Return the (x, y) coordinate for the center point of the cell that contains the specified text.  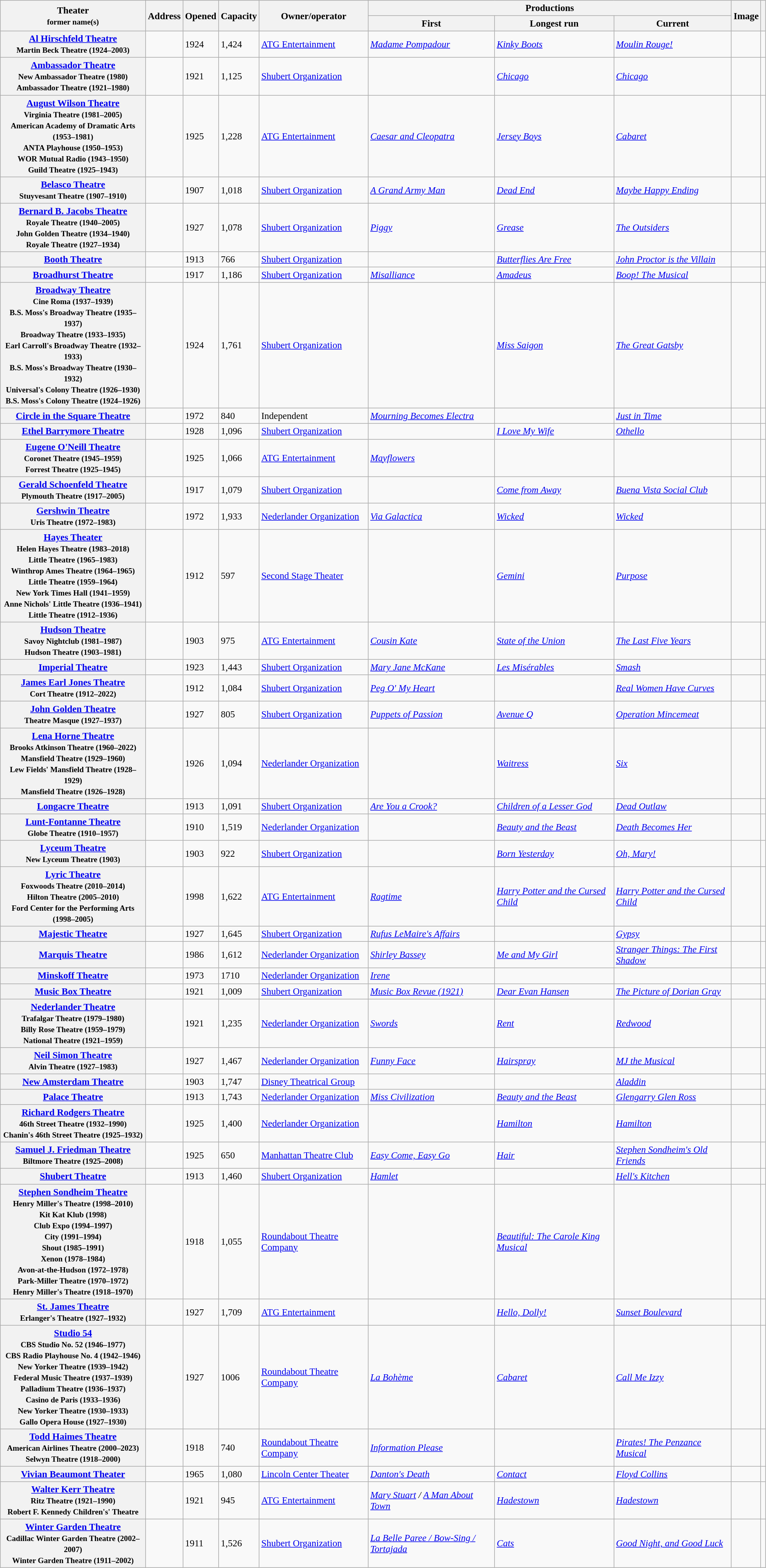
Avenue Q (554, 715)
Butterflies Are Free (554, 260)
First (432, 24)
Stephen Sondheim's Old Friends (673, 1155)
Image (746, 16)
Hudson TheatreSavoy Nightclub (1981–1987)Hudson Theatre (1903–1981) (73, 641)
Funny Face (432, 1061)
Jersey Boys (554, 136)
Waitress (554, 764)
Winter Garden TheatreCadillac Winter Garden Theatre (2002–2007)Winter Garden Theatre (1911–2002) (73, 1543)
1006 (239, 1377)
Aladdin (673, 1082)
Gershwin TheatreUris Theatre (1972–1983) (73, 517)
Contact (554, 1474)
Pirates! The Penzance Musical (673, 1448)
1,094 (239, 764)
New Amsterdam Theatre (73, 1082)
Gypsy (673, 934)
Moulin Rouge! (673, 44)
1,078 (239, 227)
Rent (554, 1024)
766 (239, 260)
Imperial Theatre (73, 668)
1,096 (239, 432)
Eugene O'Neill TheatreCoronet Theatre (1945–1959)Forrest Theatre (1925–1945) (73, 458)
State of the Union (554, 641)
597 (239, 576)
Beautiful: The Carole King Musical (554, 1242)
Ethel Barrymore Theatre (73, 432)
1,645 (239, 934)
Productions (550, 8)
Lunt-Fontanne TheatreGlobe Theatre (1910–1957) (73, 827)
Music Box Revue (1921) (432, 991)
Puppets of Passion (432, 715)
Dead Outlaw (673, 806)
Ragtime (432, 897)
The Outsiders (673, 227)
1,055 (239, 1242)
Music Box Theatre (73, 991)
Nederlander TheatreTrafalgar Theatre (1979–1980)Billy Rose Theatre (1959–1979)National Theatre (1921–1959) (73, 1024)
1,080 (239, 1474)
John Golden TheatreTheatre Masque (1927–1937) (73, 715)
Hell's Kitchen (673, 1176)
Purpose (673, 576)
Hairspray (554, 1061)
Operation Mincemeat (673, 715)
Othello (673, 432)
Floyd Collins (673, 1474)
Piggy (432, 227)
1,467 (239, 1061)
Todd Haimes TheatreAmerican Airlines Theatre (2000–2023)Selwyn Theatre (1918–2000) (73, 1448)
Opened (201, 16)
Irene (432, 976)
John Proctor is the Villain (673, 260)
Bernard B. Jacobs TheatreRoyale Theatre (1940–2005)John Golden Theatre (1934–1940) Royale Theatre (1927–1934) (73, 227)
1910 (201, 827)
Six (673, 764)
Longest run (554, 24)
Sunset Boulevard (673, 1312)
1907 (201, 190)
Marquis Theatre (73, 955)
1,526 (239, 1543)
Oh, Mary! (673, 853)
Maybe Happy Ending (673, 190)
Samuel J. Friedman TheatreBiltmore Theatre (1925–2008) (73, 1155)
La Belle Paree / Bow-Sing / Tortajada (432, 1543)
Lyric TheatreFoxwoods Theatre (2010–2014)Hilton Theatre (2005–2010)Ford Center for the Performing Arts (1998–2005) (73, 897)
Death Becomes Her (673, 827)
840 (239, 416)
Cousin Kate (432, 641)
Walter Kerr TheatreRitz Theatre (1921–1990)Robert F. Kennedy Children's' Theatre (73, 1501)
Amadeus (554, 275)
Mourning Becomes Electra (432, 416)
Miss Civilization (432, 1097)
Cats (554, 1543)
Lincoln Center Theater (314, 1474)
Theaterformer name(s) (73, 16)
Boop! The Musical (673, 275)
Via Galactica (432, 517)
Vivian Beaumont Theater (73, 1474)
1,424 (239, 44)
Second Stage Theater (314, 576)
1,622 (239, 897)
740 (239, 1448)
Majestic Theatre (73, 934)
1965 (201, 1474)
1,066 (239, 458)
MJ the Musical (673, 1061)
1,612 (239, 955)
Misalliance (432, 275)
1,228 (239, 136)
Les Misérables (554, 668)
975 (239, 641)
Me and My Girl (554, 955)
Dear Evan Hansen (554, 991)
1,009 (239, 991)
Belasco Theatre Stuyvesant Theatre (1907–1910) (73, 190)
1,079 (239, 490)
1,235 (239, 1024)
Shubert Theatre (73, 1176)
Dead End (554, 190)
1,761 (239, 345)
Come from Away (554, 490)
Redwood (673, 1024)
Information Please (432, 1448)
St. James TheatreErlanger's Theatre (1927–1932) (73, 1312)
1986 (201, 955)
Minskoff Theatre (73, 976)
Lyceum TheatreNew Lyceum Theatre (1903) (73, 853)
Capacity (239, 16)
1,709 (239, 1312)
1,743 (239, 1097)
Mary Stuart / A Man About Town (432, 1501)
Address (164, 16)
1710 (239, 976)
The Picture of Dorian Gray (673, 991)
Ambassador Theatre New Ambassador Theatre (1980)Ambassador Theatre (1921–1980) (73, 76)
Easy Come, Easy Go (432, 1155)
Broadhurst Theatre (73, 275)
Disney Theatrical Group (314, 1082)
Rufus LeMaire's Affairs (432, 934)
1998 (201, 897)
Swords (432, 1024)
James Earl Jones TheatreCort Theatre (1912–2022) (73, 688)
Smash (673, 668)
Owner/operator (314, 16)
1,443 (239, 668)
Grease (554, 227)
945 (239, 1501)
Danton's Death (432, 1474)
Richard Rodgers Theatre46th Street Theatre (1932–1990)Chanin's 46th Street Theatre (1925–1932) (73, 1124)
1,018 (239, 190)
1,186 (239, 275)
Booth Theatre (73, 260)
Palace Theatre (73, 1097)
1,933 (239, 517)
The Last Five Years (673, 641)
650 (239, 1155)
Neil Simon TheatreAlvin Theatre (1927–1983) (73, 1061)
Good Night, and Good Luck (673, 1543)
Just in Time (673, 416)
The Great Gatsby (673, 345)
Hello, Dolly! (554, 1312)
1,091 (239, 806)
Longacre Theatre (73, 806)
1,460 (239, 1176)
1,125 (239, 76)
1,400 (239, 1124)
Circle in the Square Theatre (73, 416)
1973 (201, 976)
A Grand Army Man (432, 190)
Born Yesterday (554, 853)
Current (673, 24)
Shirley Bassey (432, 955)
Mary Jane McKane (432, 668)
Are You a Crook? (432, 806)
I Love My Wife (554, 432)
Gemini (554, 576)
Gerald Schoenfeld TheatrePlymouth Theatre (1917–2005) (73, 490)
Independent (314, 416)
Peg O' My Heart (432, 688)
Call Me Izzy (673, 1377)
Caesar and Cleopatra (432, 136)
Al Hirschfeld Theatre Martin Beck Theatre (1924–2003) (73, 44)
Miss Saigon (554, 345)
Madame Pompadour (432, 44)
1,519 (239, 827)
1911 (201, 1543)
1926 (201, 764)
1923 (201, 668)
Stranger Things: The First Shadow (673, 955)
Buena Vista Social Club (673, 490)
1,747 (239, 1082)
922 (239, 853)
Real Women Have Curves (673, 688)
Glengarry Glen Ross (673, 1097)
Hair (554, 1155)
1,084 (239, 688)
Kinky Boots (554, 44)
Mayflowers (432, 458)
Manhattan Theatre Club (314, 1155)
La Bohème (432, 1377)
Children of a Lesser God (554, 806)
805 (239, 715)
1928 (201, 432)
Hamlet (432, 1176)
